Return (X, Y) of the center of cell containing provided text 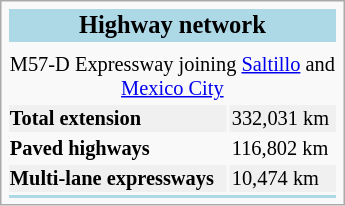
116,802 km (283, 148)
332,031 km (283, 118)
Highway network (172, 26)
Multi-lane expressways (118, 178)
Total extension (118, 118)
Paved highways (118, 148)
M57-D Expressway joining Saltillo and Mexico City (172, 76)
10,474 km (283, 178)
